Search for the cell housing the specified text and yield its [X, Y] center coordinate. 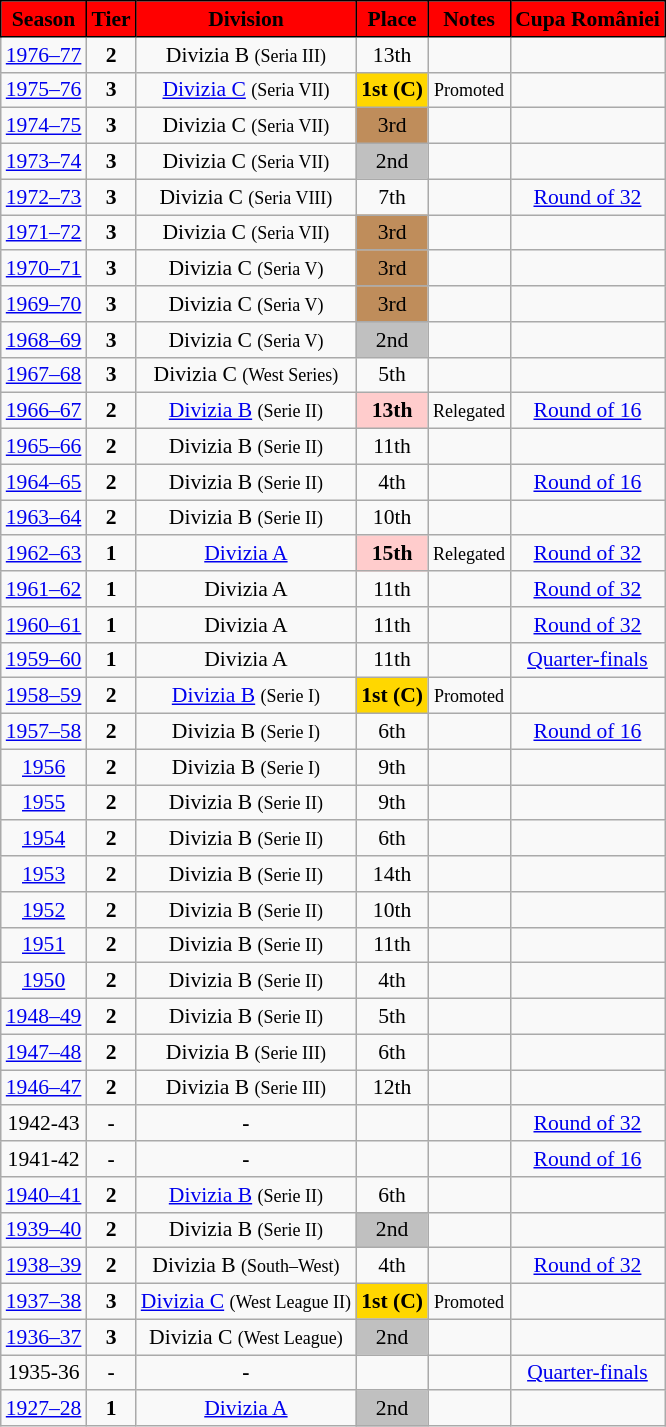
1967–68 [44, 375]
1962–63 [44, 554]
15th [392, 554]
Divizia C (West League) [246, 1337]
1975–76 [44, 90]
1960–61 [44, 625]
Divizia B (South–West) [246, 1266]
1953 [44, 874]
1971–72 [44, 233]
1970–71 [44, 269]
1954 [44, 839]
Cupa României [588, 19]
1974–75 [44, 126]
Division [246, 19]
Divizia C (West Series) [246, 375]
Divizia C (West League II) [246, 1302]
1957–58 [44, 732]
1946–47 [44, 1088]
1956 [44, 767]
7th [392, 197]
1952 [44, 910]
Tier [110, 19]
1973–74 [44, 162]
1950 [44, 981]
1958–59 [44, 696]
1927–28 [44, 1409]
1938–39 [44, 1266]
1942-43 [44, 1124]
1937–38 [44, 1302]
1948–49 [44, 1017]
1961–62 [44, 589]
1940–41 [44, 1195]
1976–77 [44, 55]
1963–64 [44, 518]
1935-36 [44, 1373]
1959–60 [44, 660]
1966–67 [44, 411]
1969–70 [44, 304]
1964–65 [44, 482]
1947–48 [44, 1052]
Notes [469, 19]
Place [392, 19]
Divizia B (Seria III) [246, 55]
1951 [44, 945]
1936–37 [44, 1337]
1955 [44, 803]
1965–66 [44, 447]
Season [44, 19]
14th [392, 874]
1968–69 [44, 340]
1941-42 [44, 1159]
12th [392, 1088]
Divizia C (Seria VIII) [246, 197]
1939–40 [44, 1230]
1972–73 [44, 197]
